Determine the (X, Y) coordinate at the center of the cell enclosing the given text.  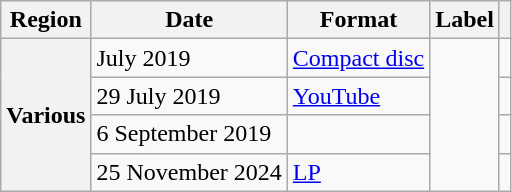
Compact disc (358, 58)
6 September 2019 (189, 134)
Date (189, 20)
July 2019 (189, 58)
Label (465, 20)
29 July 2019 (189, 96)
LP (358, 172)
Region (46, 20)
25 November 2024 (189, 172)
YouTube (358, 96)
Format (358, 20)
Various (46, 115)
